Pinpoint the cell where the given text exists, returning its [x, y] midpoint coordinate. 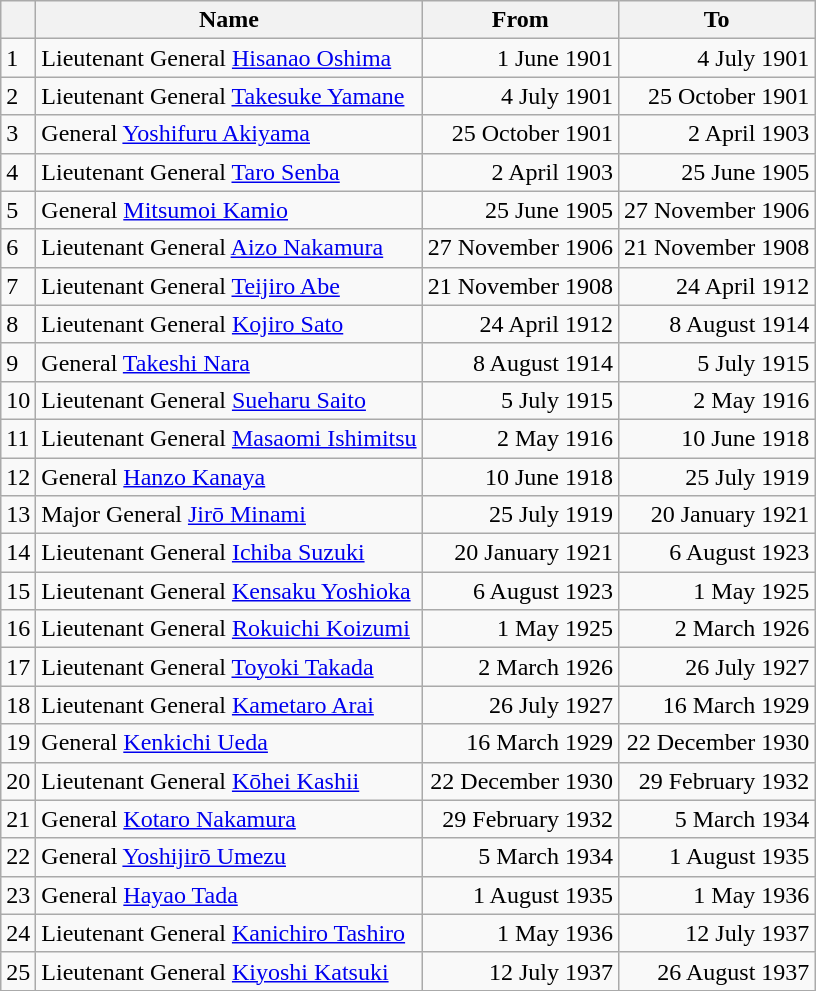
Lieutenant General Ichiba Suzuki [229, 553]
13 [18, 515]
General Hanzo Kanaya [229, 477]
Lieutenant General Toyoki Takada [229, 667]
21 [18, 819]
Lieutenant General Kanichiro Tashiro [229, 933]
11 [18, 438]
Lieutenant General Masaomi Ishimitsu [229, 438]
Lieutenant General Kojiro Sato [229, 324]
General Kotaro Nakamura [229, 819]
Lieutenant General Kensaku Yoshioka [229, 591]
Lieutenant General Kiyoshi Katsuki [229, 971]
3 [18, 134]
8 [18, 324]
Lieutenant General Rokuichi Koizumi [229, 629]
1 [18, 58]
General Yoshijirō Umezu [229, 857]
Lieutenant General Teijiro Abe [229, 286]
5 [18, 210]
10 [18, 400]
Lieutenant General Hisanao Oshima [229, 58]
26 August 1937 [716, 971]
12 [18, 477]
Lieutenant General Takesuke Yamane [229, 96]
15 [18, 591]
19 [18, 743]
22 [18, 857]
1 June 1901 [520, 58]
General Hayao Tada [229, 895]
14 [18, 553]
Lieutenant General Kōhei Kashii [229, 781]
Lieutenant General Aizo Nakamura [229, 248]
General Kenkichi Ueda [229, 743]
7 [18, 286]
General Mitsumoi Kamio [229, 210]
23 [18, 895]
24 [18, 933]
6 [18, 248]
16 [18, 629]
Major General Jirō Minami [229, 515]
17 [18, 667]
From [520, 20]
Lieutenant General Kametaro Arai [229, 705]
4 [18, 172]
Name [229, 20]
General Takeshi Nara [229, 362]
9 [18, 362]
25 [18, 971]
To [716, 20]
Lieutenant General Sueharu Saito [229, 400]
18 [18, 705]
Lieutenant General Taro Senba [229, 172]
20 [18, 781]
General Yoshifuru Akiyama [229, 134]
2 [18, 96]
